Detect which cell encompasses the target text, then output its (x, y) center coordinate. 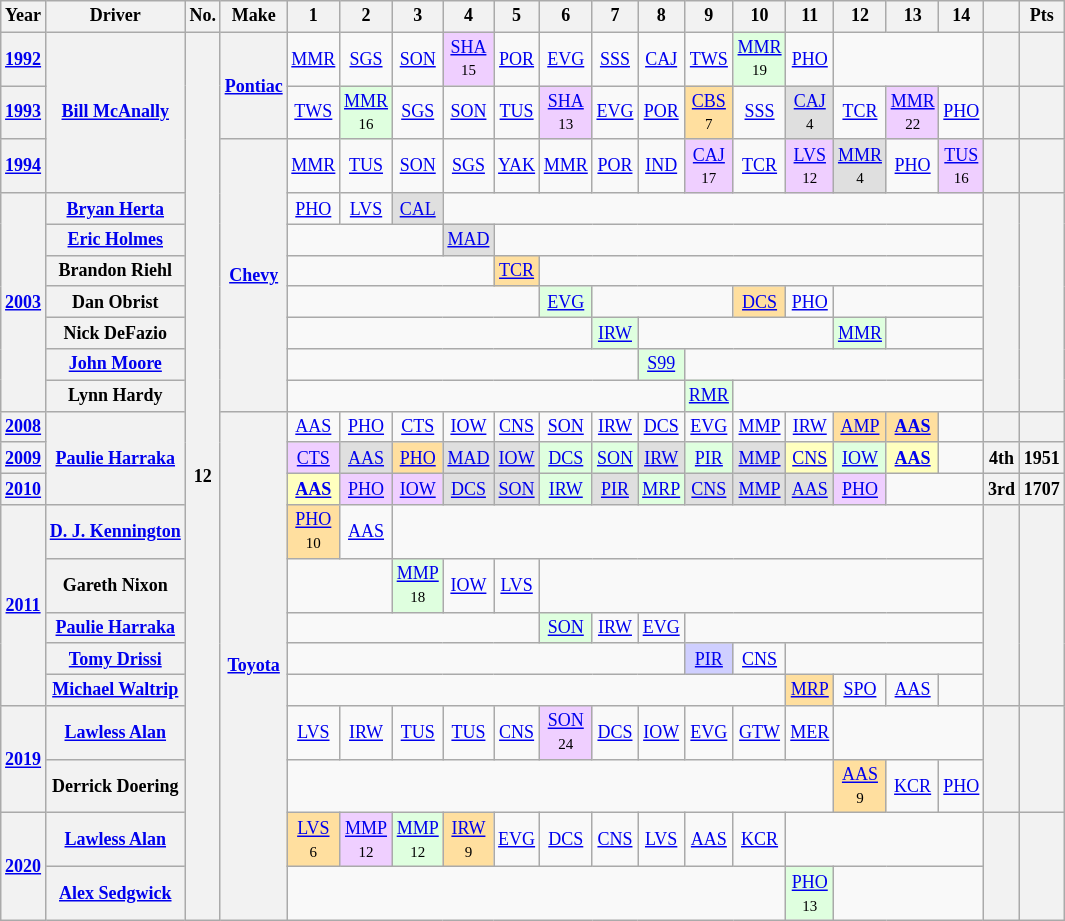
4 (468, 16)
PHO13 (810, 894)
Eric Holmes (115, 240)
5 (517, 16)
CAL (418, 208)
IND (662, 166)
CBS7 (710, 113)
LVS12 (810, 166)
Bill McAnally (115, 112)
2008 (24, 426)
AMP (860, 426)
Alex Sedgwick (115, 894)
Lynn Hardy (115, 396)
2010 (24, 488)
Pts (1042, 16)
Gareth Nixon (115, 585)
2011 (24, 606)
SPO (860, 690)
AAS9 (860, 786)
MMR16 (366, 113)
D. J. Kennington (115, 532)
9 (710, 16)
John Moore (115, 364)
MER (810, 733)
Toyota (254, 666)
Michael Waltrip (115, 690)
S99 (662, 364)
6 (566, 16)
SHA13 (566, 113)
YAK (517, 166)
3rd (1002, 488)
TUS16 (962, 166)
RMR (710, 396)
Tomy Drissi (115, 658)
10 (760, 16)
MMP18 (418, 585)
2020 (24, 866)
2019 (24, 760)
MMR22 (912, 113)
Year (24, 16)
11 (810, 16)
Bryan Herta (115, 208)
PHO10 (314, 532)
MMR19 (760, 59)
1 (314, 16)
Nick DeFazio (115, 334)
2 (366, 16)
No. (202, 16)
14 (962, 16)
3 (418, 16)
CAJ4 (810, 113)
1993 (24, 113)
Pontiac (254, 86)
Derrick Doering (115, 786)
MMR4 (860, 166)
CAJ17 (710, 166)
1951 (1042, 458)
Driver (115, 16)
7 (615, 16)
SHA15 (468, 59)
8 (662, 16)
1994 (24, 166)
LVS6 (314, 840)
Chevy (254, 275)
1707 (1042, 488)
Dan Obrist (115, 302)
2003 (24, 302)
Make (254, 16)
CAJ (662, 59)
13 (912, 16)
2009 (24, 458)
GTW (760, 733)
4th (1002, 458)
Brandon Riehl (115, 270)
SON24 (566, 733)
1992 (24, 59)
IRW9 (468, 840)
